Scan for the cell matching the given text and deliver its [X, Y] coordinate at center. 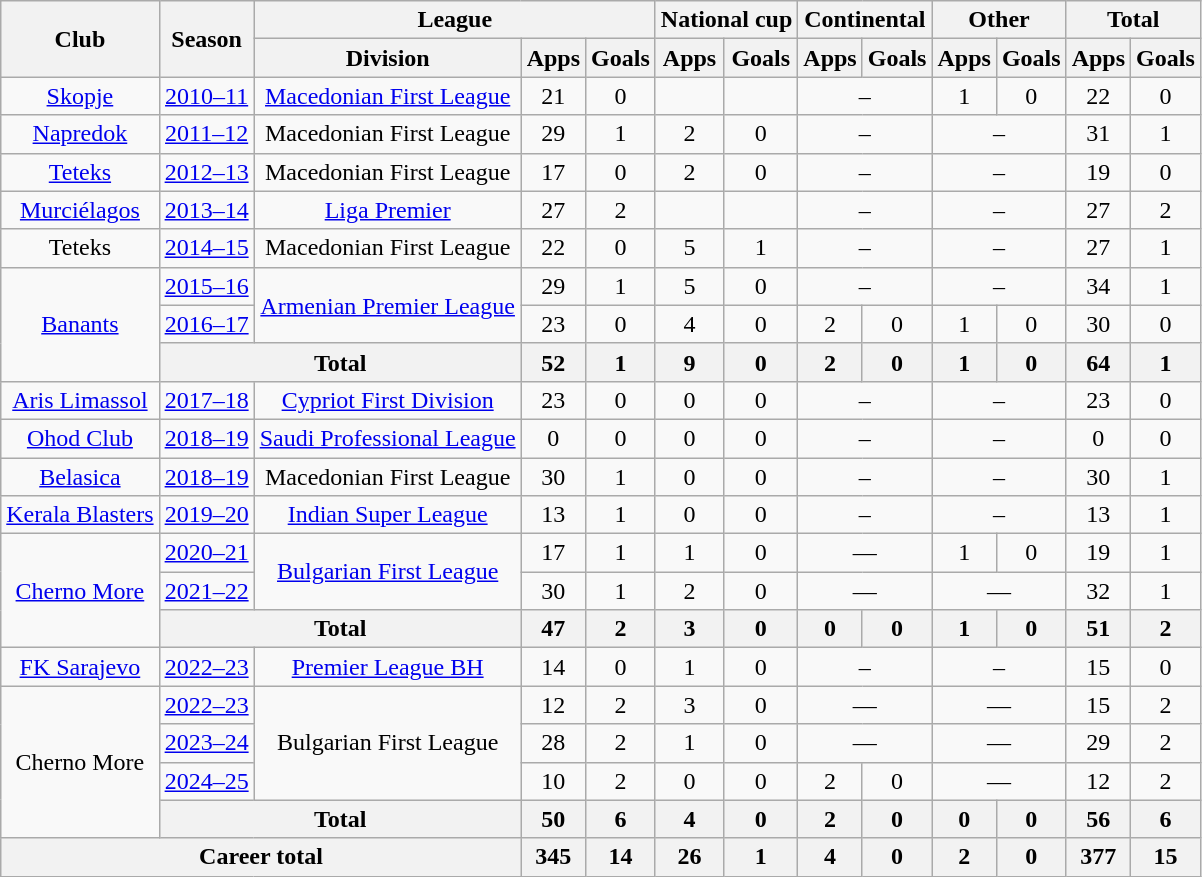
32 [1098, 591]
Saudi Professional League [388, 438]
Career total [261, 857]
34 [1098, 286]
Premier League BH [388, 667]
2016–17 [206, 324]
Indian Super League [388, 515]
Murciélagos [80, 210]
FK Sarajevo [80, 667]
10 [553, 781]
Ohod Club [80, 438]
2021–22 [206, 591]
2011–12 [206, 134]
9 [689, 362]
64 [1098, 362]
377 [1098, 857]
Kerala Blasters [80, 515]
Cypriot First Division [388, 400]
50 [553, 819]
2014–15 [206, 248]
2010–11 [206, 96]
51 [1098, 629]
47 [553, 629]
26 [689, 857]
56 [1098, 819]
Continental [865, 20]
Season [206, 39]
League [454, 20]
28 [553, 743]
National cup [726, 20]
Other [999, 20]
2019–20 [206, 515]
Aris Limassol [80, 400]
Napredok [80, 134]
52 [553, 362]
2020–21 [206, 553]
2017–18 [206, 400]
2013–14 [206, 210]
31 [1098, 134]
Belasica [80, 477]
345 [553, 857]
2023–24 [206, 743]
Liga Premier [388, 210]
21 [553, 96]
Skopje [80, 96]
2015–16 [206, 286]
Armenian Premier League [388, 305]
2012–13 [206, 172]
Club [80, 39]
2024–25 [206, 781]
Banants [80, 324]
Division [388, 58]
